For the text-containing cell, return its midpoint in [x, y] coordinate format. 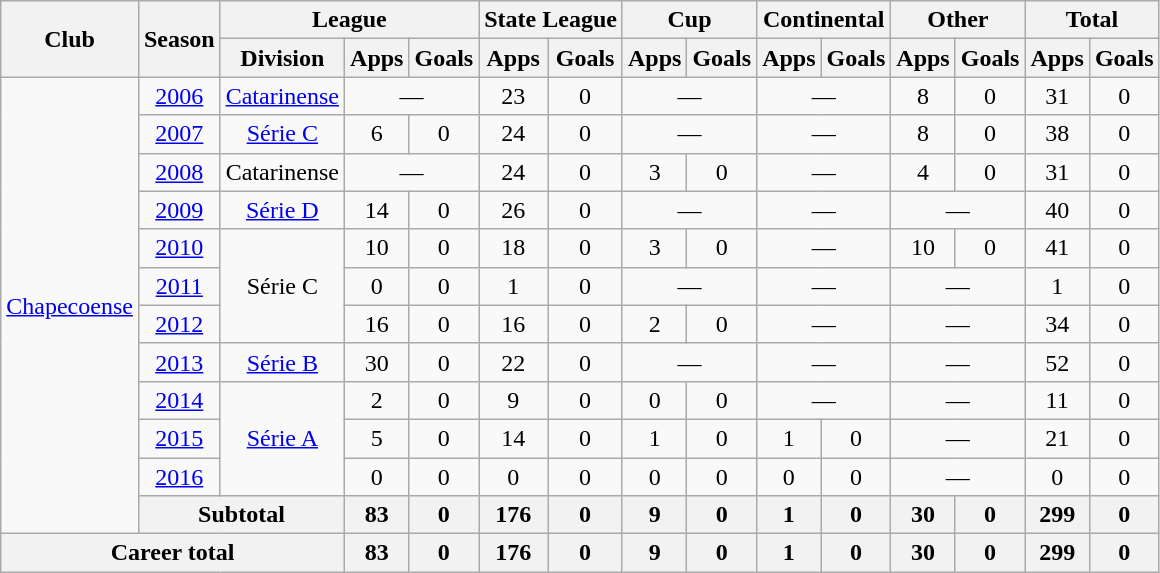
52 [1057, 362]
2016 [179, 477]
38 [1057, 134]
Total [1092, 20]
Série D [282, 210]
Career total [173, 553]
2009 [179, 210]
2006 [179, 96]
22 [514, 362]
23 [514, 96]
2013 [179, 362]
Season [179, 39]
League [350, 20]
41 [1057, 248]
11 [1057, 400]
5 [377, 438]
Subtotal [241, 515]
2015 [179, 438]
Cup [689, 20]
Série B [282, 362]
Chapecoense [70, 306]
4 [923, 172]
2014 [179, 400]
Division [282, 58]
34 [1057, 324]
21 [1057, 438]
2011 [179, 286]
18 [514, 248]
2007 [179, 134]
2008 [179, 172]
40 [1057, 210]
Série A [282, 438]
Club [70, 39]
Other [958, 20]
Continental [824, 20]
2012 [179, 324]
State League [551, 20]
6 [377, 134]
2010 [179, 248]
26 [514, 210]
